Search for the cell housing the specified text and yield its (x, y) center coordinate. 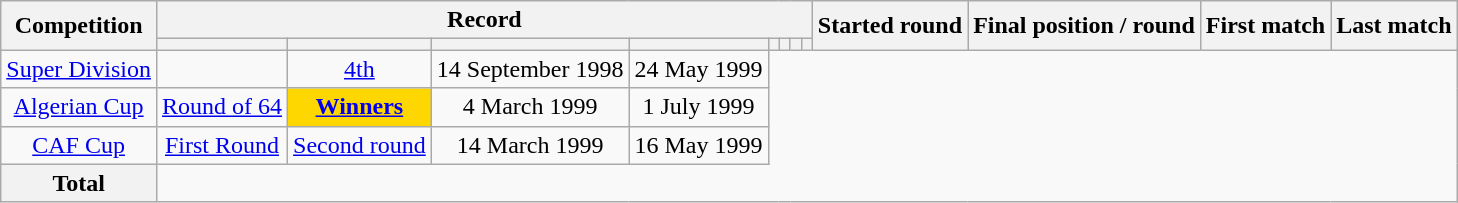
Super Division (79, 69)
First match (1265, 26)
Record (484, 20)
4th (360, 69)
Total (79, 183)
Winners (360, 107)
14 March 1999 (530, 145)
4 March 1999 (530, 107)
16 May 1999 (698, 145)
CAF Cup (79, 145)
24 May 1999 (698, 69)
Competition (79, 26)
First Round (222, 145)
Last match (1394, 26)
Algerian Cup (79, 107)
Second round (360, 145)
Round of 64 (222, 107)
Final position / round (1084, 26)
Started round (890, 26)
1 July 1999 (698, 107)
14 September 1998 (530, 69)
